Capture the cell that displays the provided text and extract its [X, Y] central coordinate. 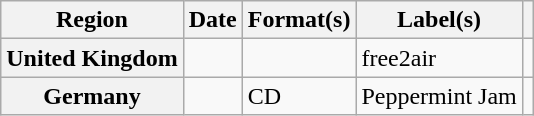
free2air [439, 58]
Date [212, 20]
Label(s) [439, 20]
Germany [92, 96]
Region [92, 20]
CD [299, 96]
United Kingdom [92, 58]
Peppermint Jam [439, 96]
Format(s) [299, 20]
